For the text-containing cell, return its midpoint in (x, y) coordinate format. 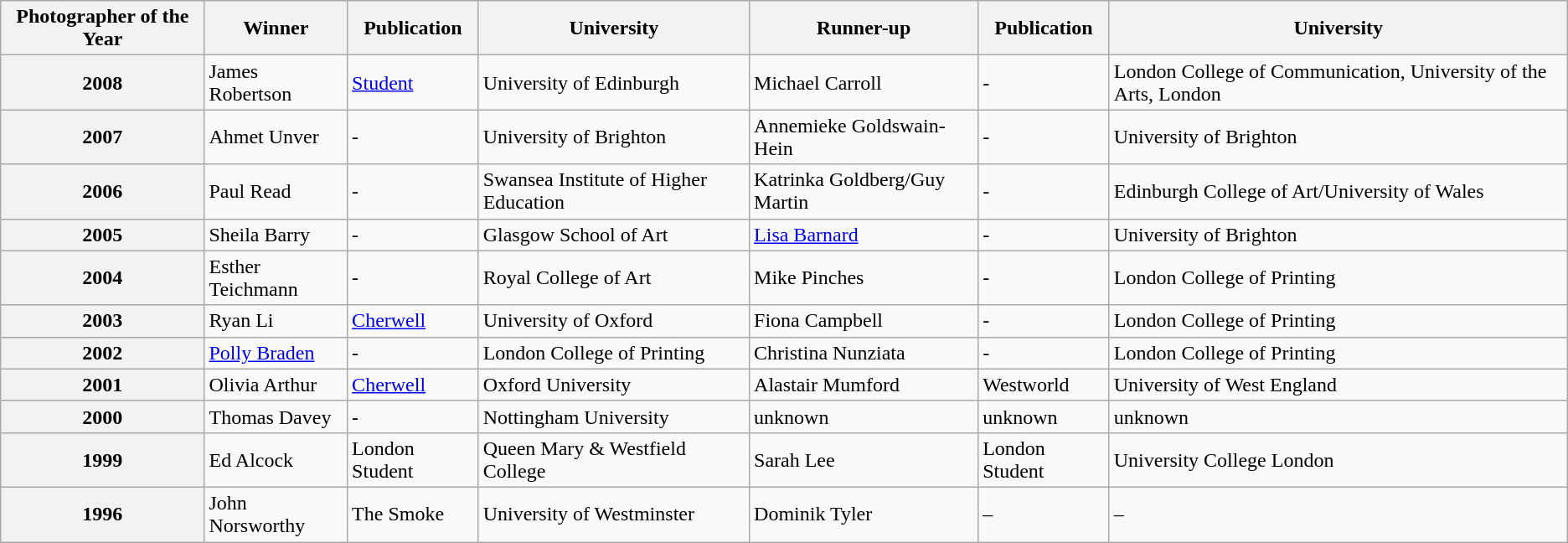
Sheila Barry (276, 235)
2000 (102, 416)
University of West England (1338, 385)
Queen Mary & Westfield College (613, 459)
Michael Carroll (864, 82)
Ahmet Unver (276, 137)
Fiona Campbell (864, 321)
Esther Teichmann (276, 278)
Glasgow School of Art (613, 235)
2005 (102, 235)
Katrinka Goldberg/Guy Martin (864, 191)
Photographer of the Year (102, 28)
2007 (102, 137)
Paul Read (276, 191)
1996 (102, 515)
University of Westminster (613, 515)
Polly Braden (276, 353)
Student (414, 82)
Mike Pinches (864, 278)
2008 (102, 82)
Ed Alcock (276, 459)
Swansea Institute of Higher Education (613, 191)
Olivia Arthur (276, 385)
Dominik Tyler (864, 515)
Royal College of Art (613, 278)
University College London (1338, 459)
2004 (102, 278)
Christina Nunziata (864, 353)
Thomas Davey (276, 416)
James Robertson (276, 82)
University of Oxford (613, 321)
University of Edinburgh (613, 82)
John Norsworthy (276, 515)
Sarah Lee (864, 459)
Ryan Li (276, 321)
2006 (102, 191)
2002 (102, 353)
Alastair Mumford (864, 385)
Annemieke Goldswain-Hein (864, 137)
Winner (276, 28)
Runner-up (864, 28)
Westworld (1044, 385)
1999 (102, 459)
2001 (102, 385)
Edinburgh College of Art/University of Wales (1338, 191)
Lisa Barnard (864, 235)
London College of Communication, University of the Arts, London (1338, 82)
2003 (102, 321)
The Smoke (414, 515)
Nottingham University (613, 416)
Oxford University (613, 385)
